Detect which cell encompasses the target text, then output its [x, y] center coordinate. 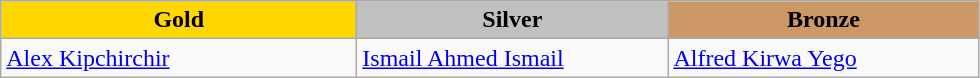
Ismail Ahmed Ismail [512, 58]
Alex Kipchirchir [179, 58]
Gold [179, 20]
Alfred Kirwa Yego [824, 58]
Silver [512, 20]
Bronze [824, 20]
